From the cell containing the given text, extract its center point as [x, y] coordinate. 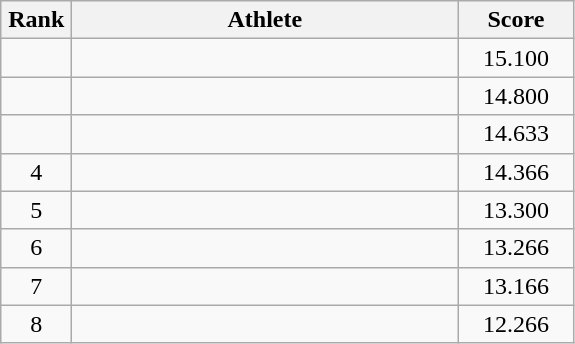
4 [36, 172]
8 [36, 324]
13.300 [516, 210]
Score [516, 20]
5 [36, 210]
Rank [36, 20]
12.266 [516, 324]
14.633 [516, 134]
6 [36, 248]
14.366 [516, 172]
13.266 [516, 248]
14.800 [516, 96]
13.166 [516, 286]
15.100 [516, 58]
7 [36, 286]
Athlete [265, 20]
